Output the (x, y) coordinate of the center of the cell containing the given text.  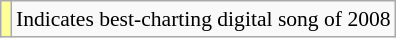
Indicates best-charting digital song of 2008 (204, 19)
